Pinpoint the cell where the given text exists, returning its (X, Y) midpoint coordinate. 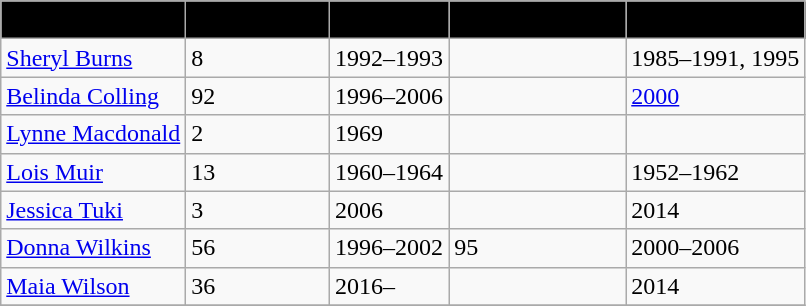
1996–2006 (390, 96)
Jessica Tuki (94, 210)
Lynne Macdonald (94, 134)
2 (258, 134)
Basketball Apps (538, 20)
1992–1993 (390, 58)
8 (258, 58)
Belinda Colling (94, 96)
36 (258, 286)
1969 (390, 134)
95 (538, 248)
13 (258, 172)
92 (258, 96)
Maia Wilson (94, 286)
1996–2002 (390, 248)
2000–2006 (716, 248)
Lois Muir (94, 172)
2000 (716, 96)
Donna Wilkins (94, 248)
Netball Apps (258, 20)
1960–1964 (390, 172)
1985–1991, 1995 (716, 58)
3 (258, 210)
Player (94, 20)
2016– (390, 286)
1952–1962 (716, 172)
56 (258, 248)
Sheryl Burns (94, 58)
2006 (390, 210)
